Identify which cell holds the provided text, then report its (X, Y) central coordinate. 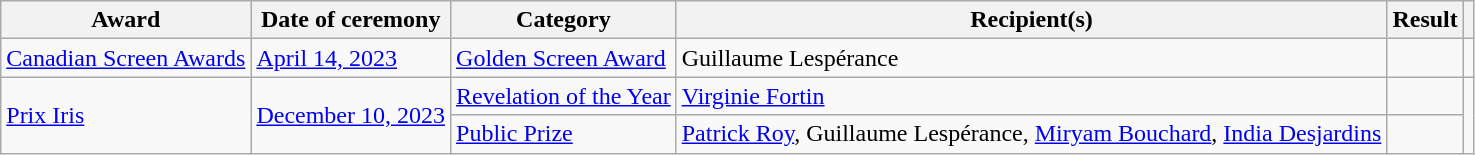
Result (1425, 20)
Guillaume Lespérance (1032, 58)
Category (564, 20)
Canadian Screen Awards (126, 58)
Date of ceremony (351, 20)
Recipient(s) (1032, 20)
April 14, 2023 (351, 58)
Patrick Roy, Guillaume Lespérance, Miryam Bouchard, India Desjardins (1032, 134)
Public Prize (564, 134)
December 10, 2023 (351, 115)
Virginie Fortin (1032, 96)
Award (126, 20)
Prix Iris (126, 115)
Revelation of the Year (564, 96)
Golden Screen Award (564, 58)
